Provide the [x, y] coordinate of the cell's center where the given text is located.  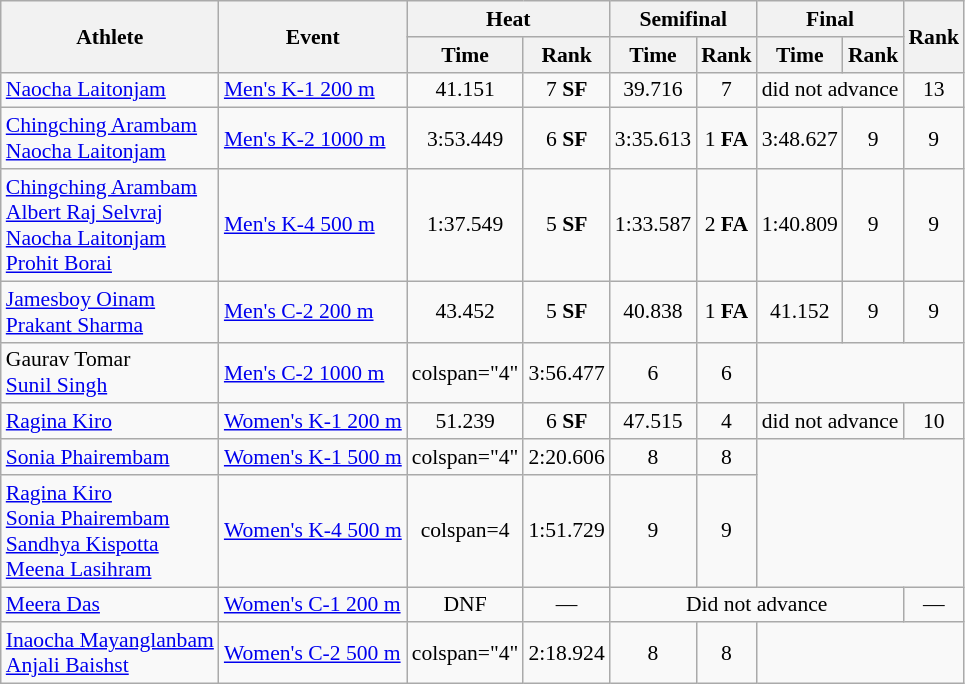
Sonia Phairembam [110, 457]
4 [726, 422]
Final [830, 19]
Meera Das [110, 605]
Gaurav TomarSunil Singh [110, 372]
1:37.549 [466, 225]
10 [934, 422]
Event [313, 36]
colspan=4 [466, 531]
3:56.477 [566, 372]
Women's K-1 200 m [313, 422]
51.239 [466, 422]
Chingching ArambamNaocha Laitonjam [110, 138]
Athlete [110, 36]
Heat [508, 19]
Men's K-4 500 m [313, 225]
3:35.613 [653, 138]
41.151 [466, 90]
Men's C-2 200 m [313, 312]
Ragina KiroSonia PhairembamSandhya KispottaMeena Lasihram [110, 531]
2:18.924 [566, 654]
47.515 [653, 422]
DNF [466, 605]
Chingching ArambamAlbert Raj SelvrajNaocha LaitonjamProhit Borai [110, 225]
2:20.606 [566, 457]
2 FA [726, 225]
1:51.729 [566, 531]
43.452 [466, 312]
41.152 [800, 312]
1:33.587 [653, 225]
7 [726, 90]
Men's K-1 200 m [313, 90]
Semifinal [684, 19]
Naocha Laitonjam [110, 90]
Men's K-2 1000 m [313, 138]
Women's C-2 500 m [313, 654]
39.716 [653, 90]
40.838 [653, 312]
13 [934, 90]
3:48.627 [800, 138]
Inaocha MayanglanbamAnjali Baishst [110, 654]
1:40.809 [800, 225]
Men's C-2 1000 m [313, 372]
7 SF [566, 90]
3:53.449 [466, 138]
Ragina Kiro [110, 422]
Did not advance [757, 605]
Women's K-1 500 m [313, 457]
Women's C-1 200 m [313, 605]
Jamesboy OinamPrakant Sharma [110, 312]
Women's K-4 500 m [313, 531]
